Extract the (X, Y) coordinate from the center of the cell holding the provided text.  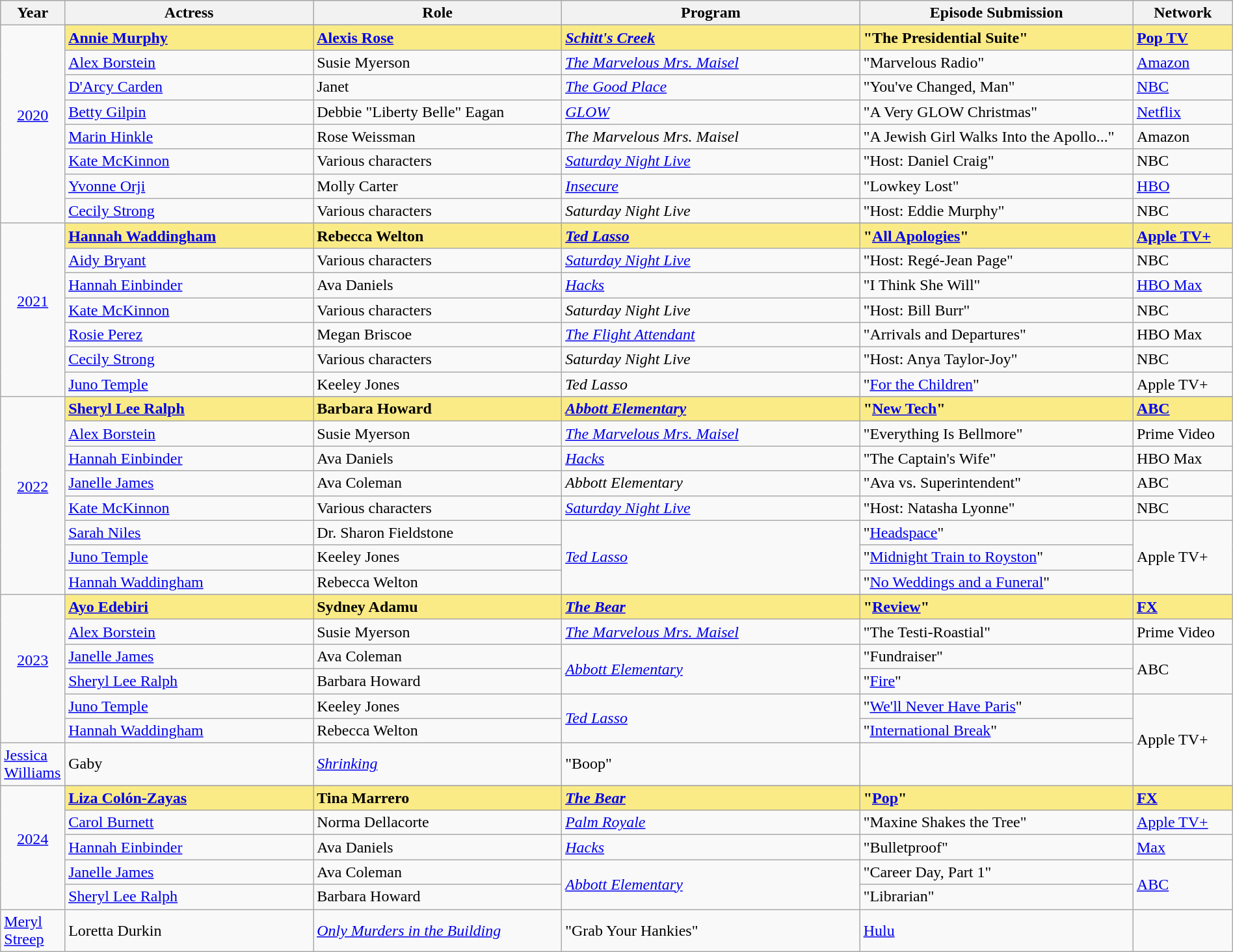
"You've Changed, Man" (996, 87)
Meryl Streep (33, 930)
"Ava vs. Superintendent" (996, 483)
Sydney Adamu (438, 607)
Annie Murphy (189, 38)
2023 (33, 668)
"Fundraiser" (996, 656)
Only Murders in the Building (438, 930)
Palm Royale (711, 823)
Yvonne Orji (189, 186)
"Review" (996, 607)
Episode Submission (996, 13)
Megan Briscoe (438, 335)
"No Weddings and a Funeral" (996, 582)
"The Testi-Roastial" (996, 631)
GLOW (711, 112)
2024 (33, 847)
Pop TV (1182, 38)
Hulu (996, 930)
"Host: Anya Taylor-Joy" (996, 360)
HBO (1182, 186)
Actress (189, 13)
"Bulletproof" (996, 847)
Aidy Bryant (189, 260)
"Host: Daniel Craig" (996, 161)
Carol Burnett (189, 823)
"Host: Eddie Murphy" (996, 211)
"Marvelous Radio" (996, 62)
"Everything Is Bellmore" (996, 434)
Shrinking (438, 765)
Dr. Sharon Fieldstone (438, 533)
"All Apologies" (996, 235)
Janet (438, 87)
Insecure (711, 186)
"Maxine Shakes the Tree" (996, 823)
Role (438, 13)
"Host: Regé-Jean Page" (996, 260)
Norma Dellacorte (438, 823)
Betty Gilpin (189, 112)
"New Tech" (996, 409)
2021 (33, 310)
"A Jewish Girl Walks Into the Apollo..." (996, 137)
"The Presidential Suite" (996, 38)
"Pop" (996, 798)
Liza Colón-Zayas (189, 798)
Program (711, 13)
Sarah Niles (189, 533)
"A Very GLOW Christmas" (996, 112)
Marin Hinkle (189, 137)
Loretta Durkin (189, 930)
"The Captain's Wife" (996, 458)
Year (33, 13)
Rosie Perez (189, 335)
"We'll Never Have Paris" (996, 706)
Gaby (189, 765)
"Career Day, Part 1" (996, 872)
"Midnight Train to Royston" (996, 557)
2020 (33, 124)
"Librarian" (996, 897)
"Lowkey Lost" (996, 186)
"International Break" (996, 731)
Debbie "Liberty Belle" Eagan (438, 112)
Schitt's Creek (711, 38)
Molly Carter (438, 186)
The Good Place (711, 87)
The Flight Attendant (711, 335)
Max (1182, 847)
Jessica Williams (33, 765)
Ayo Edebiri (189, 607)
"Fire" (996, 681)
Alexis Rose (438, 38)
Rose Weissman (438, 137)
"For the Children" (996, 384)
"Host: Natasha Lyonne" (996, 508)
D'Arcy Carden (189, 87)
Tina Marrero (438, 798)
Netflix (1182, 112)
"I Think She Will" (996, 285)
"Grab Your Hankies" (711, 930)
"Arrivals and Departures" (996, 335)
"Headspace" (996, 533)
"Boop" (711, 765)
"Host: Bill Burr" (996, 310)
2022 (33, 496)
Network (1182, 13)
